Capture the cell that displays the provided text and extract its (X, Y) central coordinate. 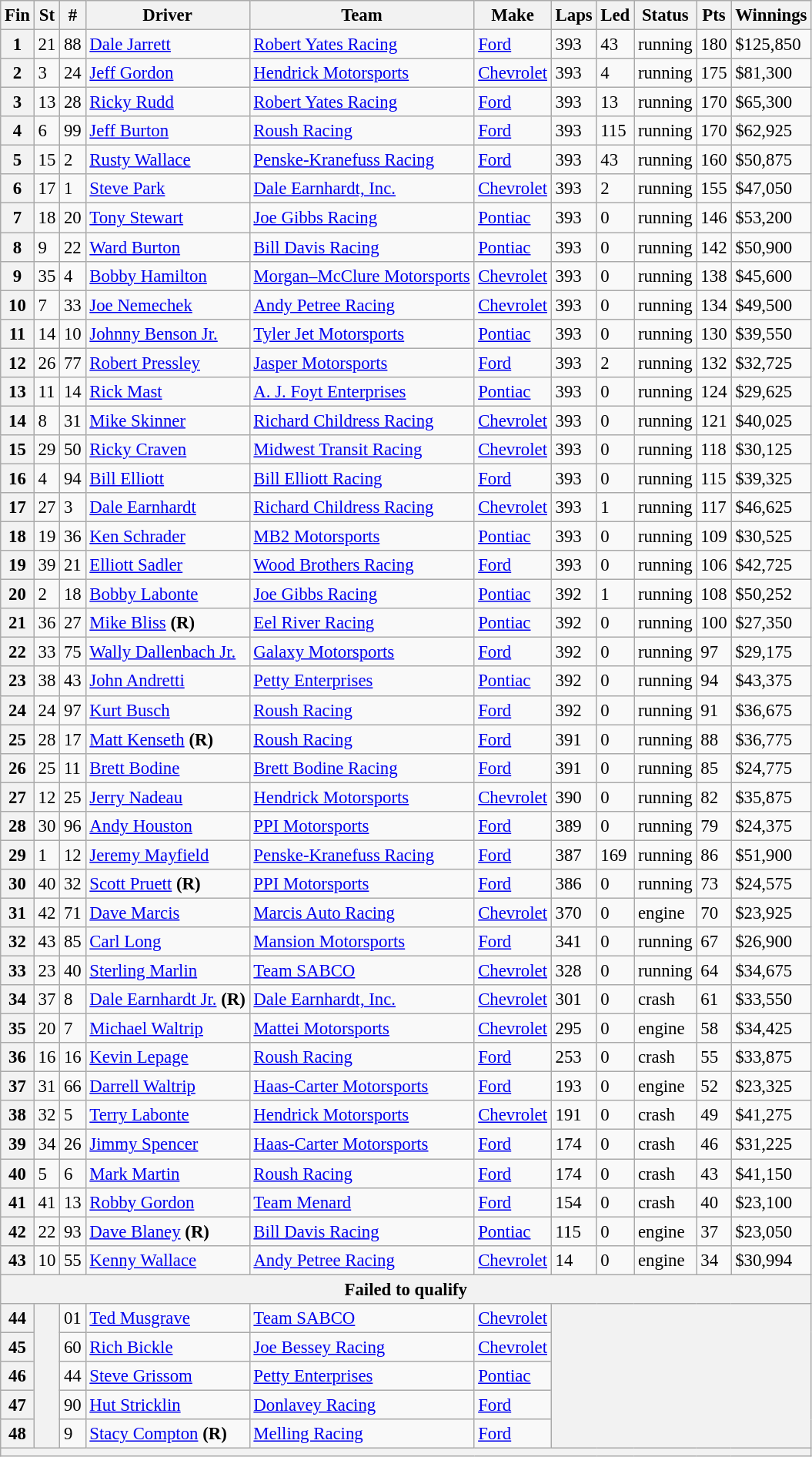
$51,900 (771, 855)
191 (574, 1116)
$29,175 (771, 652)
Fin (18, 15)
61 (714, 1000)
$29,625 (771, 392)
Bill Elliott (168, 478)
$30,994 (771, 1260)
Mike Bliss (R) (168, 623)
Kurt Busch (168, 710)
109 (714, 537)
Stacy Compton (R) (168, 1434)
Jimmy Spencer (168, 1144)
Joe Nemechek (168, 305)
$53,200 (771, 218)
Laps (574, 15)
64 (714, 971)
$23,100 (771, 1202)
Ricky Rudd (168, 102)
$24,375 (771, 826)
79 (714, 826)
Donlavey Racing (362, 1405)
Ted Musgrave (168, 1318)
Jerry Nadeau (168, 797)
$43,375 (771, 682)
77 (72, 363)
Driver (168, 15)
Jasper Motorsports (362, 363)
$45,600 (771, 276)
$31,225 (771, 1144)
Kenny Wallace (168, 1260)
Jeff Gordon (168, 73)
175 (714, 73)
67 (714, 942)
100 (714, 623)
Hut Stricklin (168, 1405)
117 (714, 507)
Led (616, 15)
$23,325 (771, 1087)
91 (714, 710)
301 (574, 1000)
Tony Stewart (168, 218)
$36,675 (771, 710)
$26,900 (771, 942)
47 (18, 1405)
Midwest Transit Racing (362, 450)
90 (72, 1405)
Johnny Benson Jr. (168, 333)
$34,425 (771, 1029)
138 (714, 276)
$50,252 (771, 595)
Dale Earnhardt Jr. (R) (168, 1000)
Robert Pressley (168, 363)
A. J. Foyt Enterprises (362, 392)
$32,725 (771, 363)
Brett Bodine Racing (362, 768)
St (46, 15)
108 (714, 595)
$34,675 (771, 971)
Dave Marcis (168, 913)
Status (665, 15)
$50,875 (771, 160)
$36,775 (771, 739)
$40,025 (771, 420)
Rusty Wallace (168, 160)
118 (714, 450)
106 (714, 565)
Dale Earnhardt (168, 507)
Darrell Waltrip (168, 1087)
Wood Brothers Racing (362, 565)
Mansion Motorsports (362, 942)
$39,325 (771, 478)
50 (72, 450)
$47,050 (771, 189)
142 (714, 247)
$42,725 (771, 565)
99 (72, 131)
86 (714, 855)
Carl Long (168, 942)
49 (714, 1116)
Michael Waltrip (168, 1029)
Mark Martin (168, 1174)
Ward Burton (168, 247)
Sterling Marlin (168, 971)
$62,925 (771, 131)
Winnings (771, 15)
154 (574, 1202)
$30,125 (771, 450)
Dave Blaney (R) (168, 1231)
$33,875 (771, 1057)
Rick Mast (168, 392)
Make (513, 15)
Brett Bodine (168, 768)
Tyler Jet Motorsports (362, 333)
58 (714, 1029)
180 (714, 45)
$49,500 (771, 305)
$39,550 (771, 333)
Team (362, 15)
Morgan–McClure Motorsports (362, 276)
253 (574, 1057)
341 (574, 942)
$24,575 (771, 884)
$41,150 (771, 1174)
Scott Pruett (R) (168, 884)
Ken Schrader (168, 537)
Jeff Burton (168, 131)
Bill Elliott Racing (362, 478)
$65,300 (771, 102)
70 (714, 913)
71 (72, 913)
130 (714, 333)
48 (18, 1434)
146 (714, 218)
134 (714, 305)
Melling Racing (362, 1434)
$23,925 (771, 913)
52 (714, 1087)
45 (18, 1347)
Mattei Motorsports (362, 1029)
121 (714, 420)
Mike Skinner (168, 420)
75 (72, 652)
66 (72, 1087)
132 (714, 363)
Failed to qualify (406, 1289)
$24,775 (771, 768)
$41,275 (771, 1116)
Bobby Hamilton (168, 276)
169 (616, 855)
$27,350 (771, 623)
Bobby Labonte (168, 595)
$50,900 (771, 247)
Eel River Racing (362, 623)
160 (714, 160)
Kevin Lepage (168, 1057)
$46,625 (771, 507)
93 (72, 1231)
Team Menard (362, 1202)
MB2 Motorsports (362, 537)
$81,300 (771, 73)
01 (72, 1318)
82 (714, 797)
$125,850 (771, 45)
Galaxy Motorsports (362, 652)
124 (714, 392)
96 (72, 826)
# (72, 15)
Andy Houston (168, 826)
193 (574, 1087)
Steve Grissom (168, 1376)
$33,550 (771, 1000)
Jeremy Mayfield (168, 855)
$35,875 (771, 797)
386 (574, 884)
390 (574, 797)
Rich Bickle (168, 1347)
Marcis Auto Racing (362, 913)
John Andretti (168, 682)
Wally Dallenbach Jr. (168, 652)
387 (574, 855)
Steve Park (168, 189)
295 (574, 1029)
Robby Gordon (168, 1202)
73 (714, 884)
Pts (714, 15)
370 (574, 913)
60 (72, 1347)
328 (574, 971)
Matt Kenseth (R) (168, 739)
Ricky Craven (168, 450)
389 (574, 826)
Dale Jarrett (168, 45)
Joe Bessey Racing (362, 1347)
Elliott Sadler (168, 565)
$23,050 (771, 1231)
$30,525 (771, 537)
Terry Labonte (168, 1116)
155 (714, 189)
